Return the [X, Y] coordinate for the center point of the cell that contains the specified text.  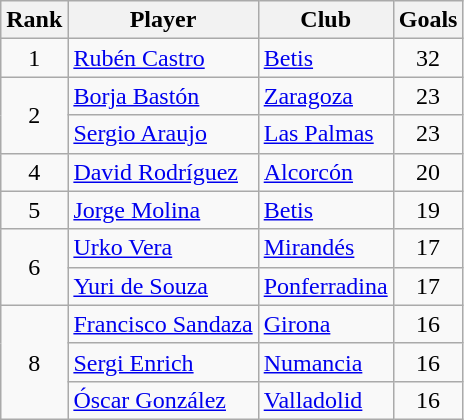
Rubén Castro [163, 58]
Zaragoza [326, 96]
Numancia [326, 362]
Ponferradina [326, 286]
Óscar González [163, 400]
Girona [326, 324]
Valladolid [326, 400]
19 [428, 210]
Las Palmas [326, 134]
Goals [428, 20]
Sergio Araujo [163, 134]
Francisco Sandaza [163, 324]
Jorge Molina [163, 210]
Urko Vera [163, 248]
2 [34, 115]
Rank [34, 20]
Alcorcón [326, 172]
20 [428, 172]
David Rodríguez [163, 172]
4 [34, 172]
Yuri de Souza [163, 286]
1 [34, 58]
Borja Bastón [163, 96]
Club [326, 20]
6 [34, 267]
Player [163, 20]
5 [34, 210]
Mirandés [326, 248]
Sergi Enrich [163, 362]
32 [428, 58]
8 [34, 362]
